Return (X, Y) of the center of cell containing provided text 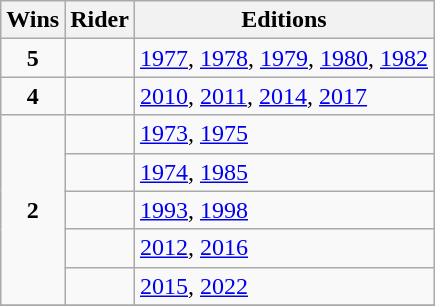
2015, 2022 (284, 286)
Editions (284, 20)
1993, 1998 (284, 210)
5 (33, 58)
2012, 2016 (284, 248)
1974, 1985 (284, 172)
2 (33, 210)
4 (33, 96)
1977, 1978, 1979, 1980, 1982 (284, 58)
Wins (33, 20)
Rider (100, 20)
2010, 2011, 2014, 2017 (284, 96)
1973, 1975 (284, 134)
